Return (X, Y) of the center of cell containing provided text 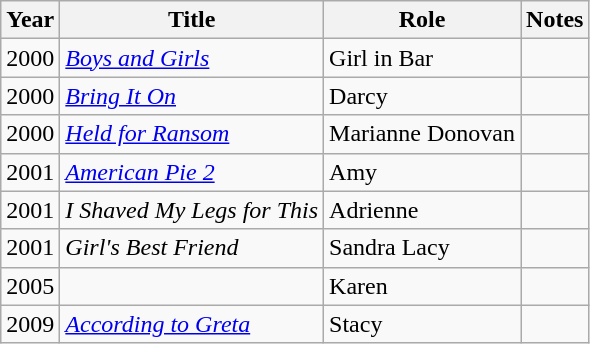
Amy (422, 172)
2005 (30, 286)
Karen (422, 286)
Boys and Girls (192, 58)
American Pie 2 (192, 172)
Sandra Lacy (422, 248)
I Shaved My Legs for This (192, 210)
Girl in Bar (422, 58)
Marianne Donovan (422, 134)
Year (30, 20)
Title (192, 20)
2009 (30, 324)
Adrienne (422, 210)
According to Greta (192, 324)
Darcy (422, 96)
Held for Ransom (192, 134)
Role (422, 20)
Stacy (422, 324)
Girl's Best Friend (192, 248)
Bring It On (192, 96)
Notes (555, 20)
